Provide the (x, y) coordinate of the cell's center where the given text is located.  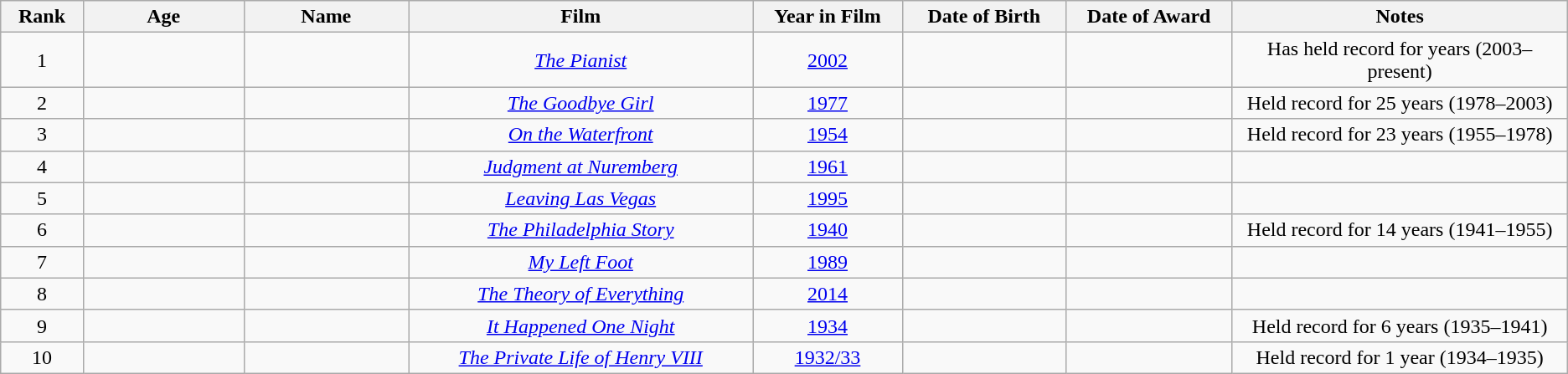
Held record for 25 years (1978–2003) (1400, 103)
Held record for 1 year (1934–1935) (1400, 357)
1934 (828, 325)
2 (42, 103)
Has held record for years (2003–present) (1400, 60)
Film (581, 17)
1995 (828, 198)
2014 (828, 294)
Rank (42, 17)
4 (42, 167)
1977 (828, 103)
The Philadelphia Story (581, 230)
Notes (1400, 17)
1989 (828, 262)
Age (163, 17)
6 (42, 230)
Date of Award (1149, 17)
On the Waterfront (581, 135)
Year in Film (828, 17)
Held record for 6 years (1935–1941) (1400, 325)
The Pianist (581, 60)
Judgment at Nuremberg (581, 167)
My Left Foot (581, 262)
7 (42, 262)
8 (42, 294)
1932/33 (828, 357)
The Private Life of Henry VIII (581, 357)
It Happened One Night (581, 325)
Leaving Las Vegas (581, 198)
5 (42, 198)
2002 (828, 60)
1954 (828, 135)
The Theory of Everything (581, 294)
Name (326, 17)
The Goodbye Girl (581, 103)
Date of Birth (983, 17)
Held record for 23 years (1955–1978) (1400, 135)
3 (42, 135)
Held record for 14 years (1941–1955) (1400, 230)
1 (42, 60)
9 (42, 325)
10 (42, 357)
1961 (828, 167)
1940 (828, 230)
